Output the (X, Y) coordinate of the center of the cell containing the given text.  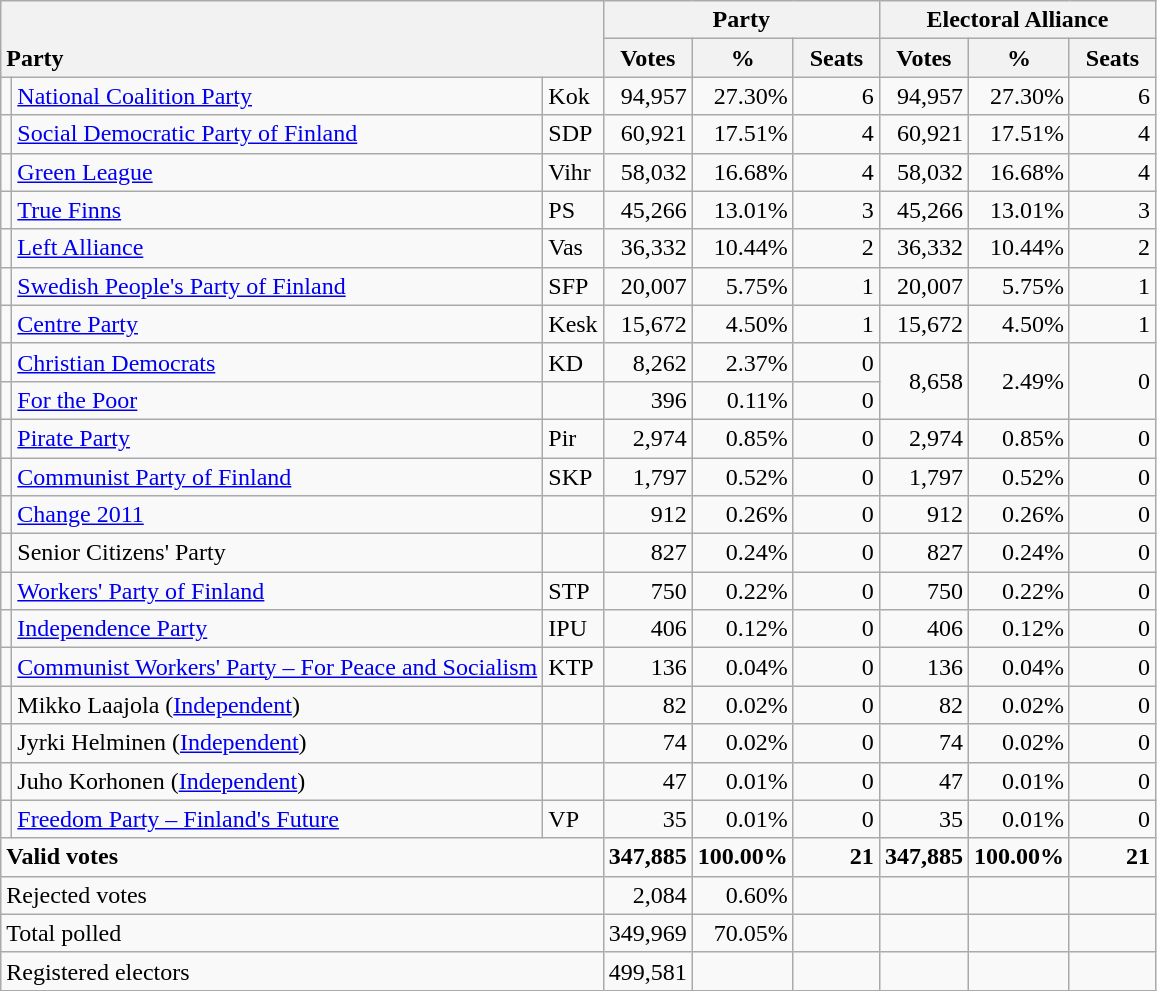
2.49% (1018, 381)
8,262 (648, 362)
Juho Korhonen (Independent) (278, 781)
SFP (573, 286)
KD (573, 362)
Independence Party (278, 629)
Communist Party of Finland (278, 477)
For the Poor (278, 400)
Social Democratic Party of Finland (278, 134)
Freedom Party – Finland's Future (278, 819)
Vas (573, 248)
PS (573, 210)
Mikko Laajola (Independent) (278, 705)
Centre Party (278, 324)
Left Alliance (278, 248)
Kesk (573, 324)
KTP (573, 667)
True Finns (278, 210)
0.11% (742, 400)
STP (573, 591)
Pir (573, 438)
8,658 (924, 381)
VP (573, 819)
Total polled (302, 933)
Electoral Alliance (1017, 20)
Pirate Party (278, 438)
SDP (573, 134)
Green League (278, 172)
IPU (573, 629)
349,969 (648, 933)
Communist Workers' Party – For Peace and Socialism (278, 667)
2,084 (648, 895)
396 (648, 400)
Swedish People's Party of Finland (278, 286)
Vihr (573, 172)
0.60% (742, 895)
Jyrki Helminen (Independent) (278, 743)
Valid votes (302, 857)
Kok (573, 96)
National Coalition Party (278, 96)
70.05% (742, 933)
499,581 (648, 971)
Rejected votes (302, 895)
Christian Democrats (278, 362)
Workers' Party of Finland (278, 591)
Change 2011 (278, 515)
Registered electors (302, 971)
SKP (573, 477)
Senior Citizens' Party (278, 553)
2.37% (742, 362)
